Provide the (x, y) coordinate of the cell's center where the given text is located.  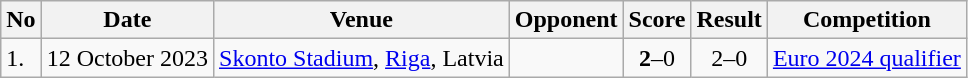
Skonto Stadium, Riga, Latvia (362, 58)
Euro 2024 qualifier (866, 58)
12 October 2023 (127, 58)
No (21, 20)
Opponent (566, 20)
Score (657, 20)
Result (729, 20)
Date (127, 20)
1. (21, 58)
Competition (866, 20)
Venue (362, 20)
